Detect which cell encompasses the target text, then output its (X, Y) center coordinate. 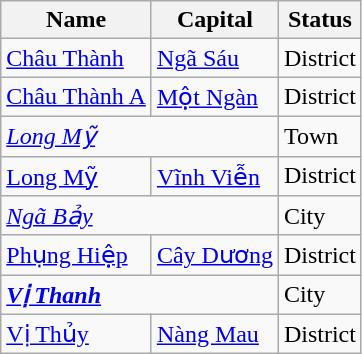
Một Ngàn (214, 97)
Vị Thanh (140, 295)
Ngã Bảy (140, 216)
Vị Thủy (76, 334)
Name (76, 20)
Ngã Sáu (214, 58)
Town (320, 136)
Status (320, 20)
Capital (214, 20)
Vĩnh Viễn (214, 176)
Cây Dương (214, 255)
Nàng Mau (214, 334)
Châu Thành (76, 58)
Châu Thành A (76, 97)
Phụng Hiệp (76, 255)
